Output the [x, y] coordinate of the center of the cell containing the given text.  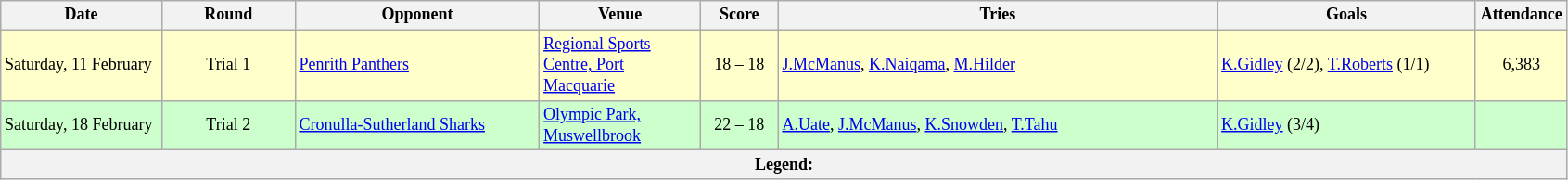
K.Gidley (2/2), T.Roberts (1/1) [1346, 65]
Round [228, 15]
Trial 2 [228, 125]
18 – 18 [739, 65]
22 – 18 [739, 125]
J.McManus, K.Naiqama, M.Hilder [998, 65]
Attendance [1521, 15]
Olympic Park, Muswellbrook [620, 125]
Venue [620, 15]
K.Gidley (3/4) [1346, 125]
Trial 1 [228, 65]
Regional Sports Centre, Port Macquarie [620, 65]
Saturday, 18 February [82, 125]
Score [739, 15]
Tries [998, 15]
Opponent [417, 15]
6,383 [1521, 65]
Cronulla-Sutherland Sharks [417, 125]
Legend: [784, 165]
Saturday, 11 February [82, 65]
Goals [1346, 15]
A.Uate, J.McManus, K.Snowden, T.Tahu [998, 125]
Date [82, 15]
Penrith Panthers [417, 65]
